Pinpoint the cell where the given text exists, returning its [x, y] midpoint coordinate. 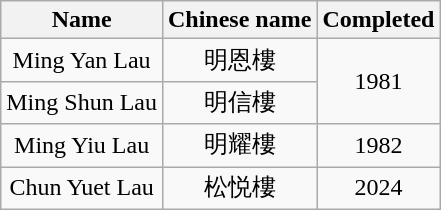
明耀樓 [239, 146]
Chun Yuet Lau [82, 188]
Ming Shun Lau [82, 102]
明信樓 [239, 102]
Ming Yan Lau [82, 60]
松悦樓 [239, 188]
Completed [378, 20]
2024 [378, 188]
Chinese name [239, 20]
Ming Yiu Lau [82, 146]
1981 [378, 82]
1982 [378, 146]
明恩樓 [239, 60]
Name [82, 20]
